From the cell containing the given text, extract its center point as (X, Y) coordinate. 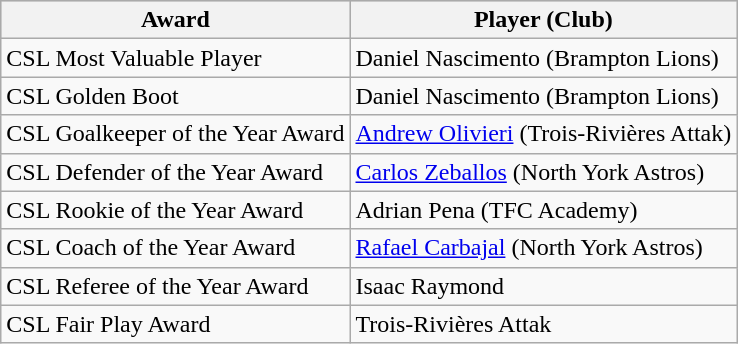
CSL Fair Play Award (176, 324)
Award (176, 20)
Carlos Zeballos (North York Astros) (544, 172)
CSL Goalkeeper of the Year Award (176, 134)
CSL Defender of the Year Award (176, 172)
Adrian Pena (TFC Academy) (544, 210)
Isaac Raymond (544, 286)
Trois-Rivières Attak (544, 324)
CSL Coach of the Year Award (176, 248)
Andrew Olivieri (Trois-Rivières Attak) (544, 134)
CSL Most Valuable Player (176, 58)
CSL Rookie of the Year Award (176, 210)
CSL Referee of the Year Award (176, 286)
CSL Golden Boot (176, 96)
Rafael Carbajal (North York Astros) (544, 248)
Player (Club) (544, 20)
